Detect which cell encompasses the target text, then output its [X, Y] center coordinate. 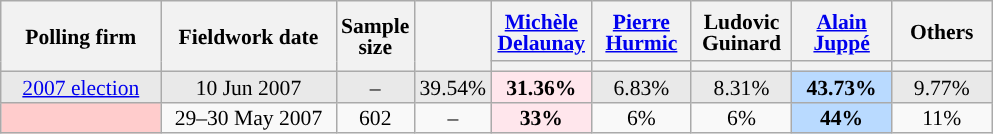
10 Jun 2007 [248, 86]
Fieldwork date [248, 36]
33% [541, 118]
31.36% [541, 86]
Samplesize [375, 36]
Others [942, 31]
Alain Juppé [842, 31]
Pierre Hurmic [641, 31]
Ludovic Guinard [741, 31]
9.77% [942, 86]
Michèle Delaunay [541, 31]
43.73% [842, 86]
29–30 May 2007 [248, 118]
8.31% [741, 86]
6.83% [641, 86]
39.54% [452, 86]
2007 election [81, 86]
11% [942, 118]
44% [842, 118]
602 [375, 118]
Polling firm [81, 36]
